Return (x, y) of the center of cell containing provided text 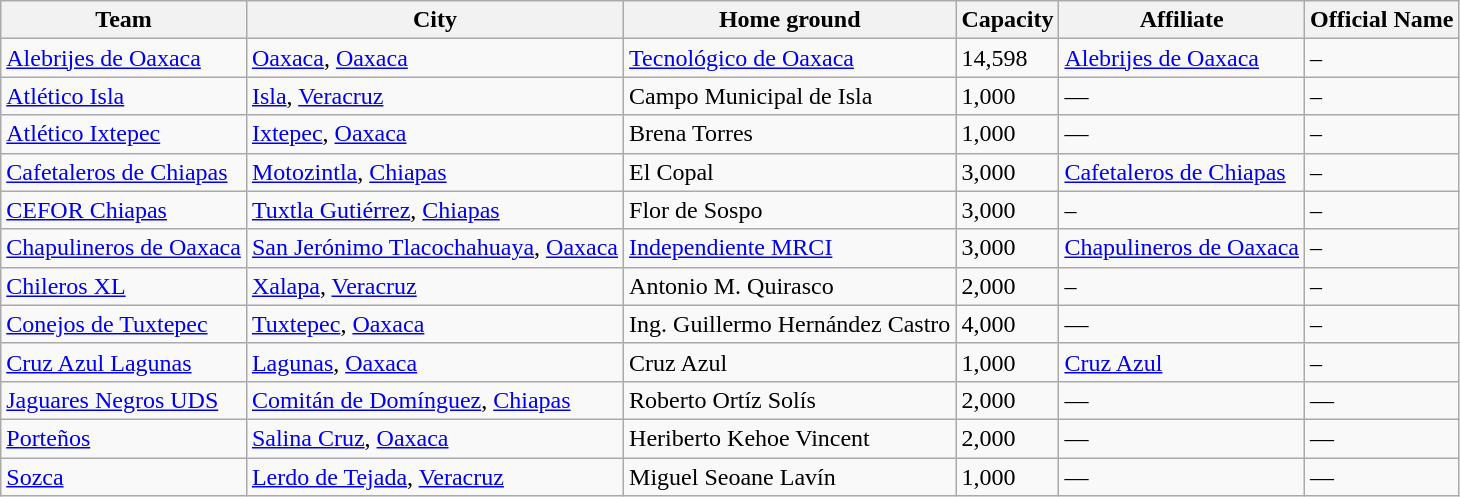
Oaxaca, Oaxaca (434, 58)
Miguel Seoane Lavín (790, 477)
Affiliate (1182, 20)
14,598 (1008, 58)
Independiente MRCI (790, 248)
Atlético Isla (124, 96)
Conejos de Tuxtepec (124, 324)
Antonio M. Quirasco (790, 286)
Heriberto Kehoe Vincent (790, 438)
Lagunas, Oaxaca (434, 362)
4,000 (1008, 324)
Tuxtla Gutiérrez, Chiapas (434, 210)
San Jerónimo Tlacochahuaya, Oaxaca (434, 248)
Tuxtepec, Oaxaca (434, 324)
El Copal (790, 172)
Official Name (1382, 20)
Lerdo de Tejada, Veracruz (434, 477)
Sozca (124, 477)
Motozintla, Chiapas (434, 172)
Tecnológico de Oaxaca (790, 58)
Atlético Ixtepec (124, 134)
Cruz Azul Lagunas (124, 362)
Salina Cruz, Oaxaca (434, 438)
Ing. Guillermo Hernández Castro (790, 324)
Brena Torres (790, 134)
Comitán de Domínguez, Chiapas (434, 400)
Porteños (124, 438)
Isla, Veracruz (434, 96)
Chileros XL (124, 286)
Roberto Ortíz Solís (790, 400)
Xalapa, Veracruz (434, 286)
Ixtepec, Oaxaca (434, 134)
Home ground (790, 20)
Flor de Sospo (790, 210)
City (434, 20)
Capacity (1008, 20)
Team (124, 20)
Jaguares Negros UDS (124, 400)
CEFOR Chiapas (124, 210)
Campo Municipal de Isla (790, 96)
